Locate the cell with the specified text and output its [X, Y] center coordinate. 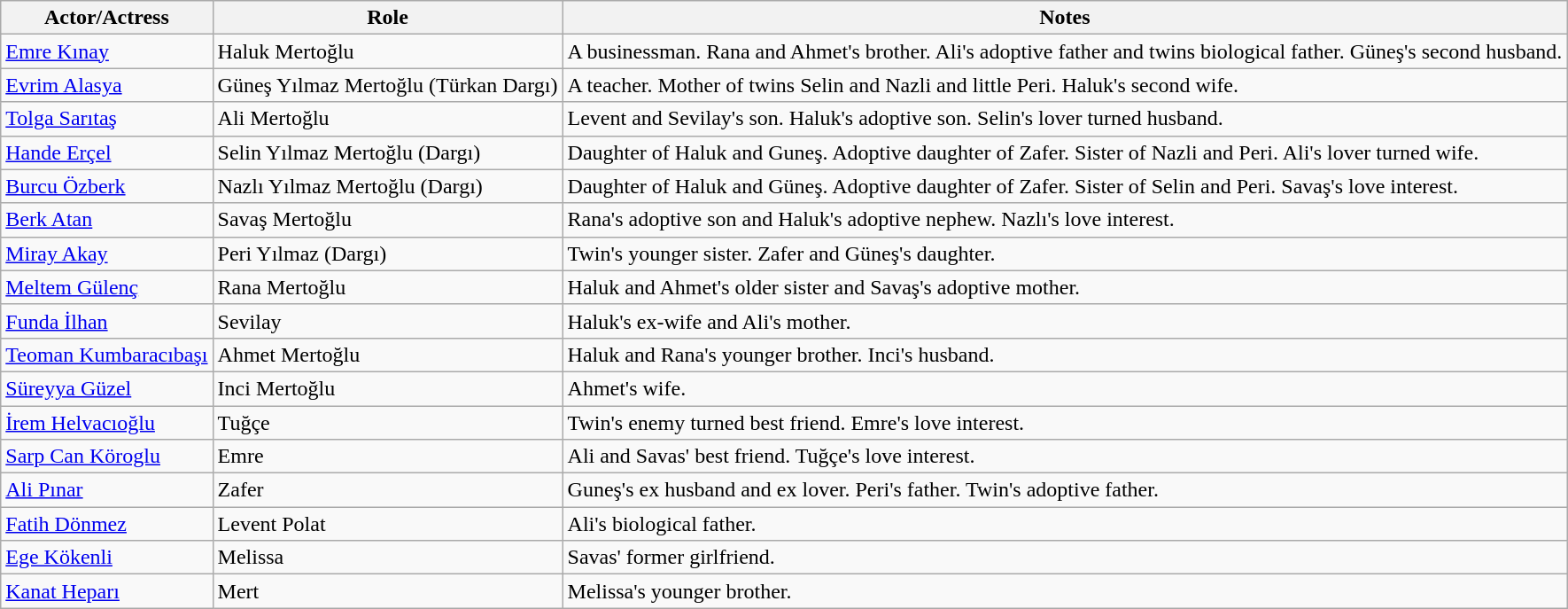
Miray Akay [106, 254]
İrem Helvacıoğlu [106, 423]
Rana's adoptive son and Haluk's adoptive nephew. Nazlı's love interest. [1065, 220]
Burcu Özberk [106, 186]
Kanat Heparı [106, 591]
Twin's enemy turned best friend. Emre's love interest. [1065, 423]
Ali Pınar [106, 490]
Teoman Kumbaracıbaşı [106, 355]
Inci Mertoğlu [388, 388]
Notes [1065, 18]
Melissa [388, 558]
Ege Kökenli [106, 558]
A teacher. Mother of twins Selin and Nazli and little Peri. Haluk's second wife. [1065, 85]
Haluk Mertoğlu [388, 51]
Nazlı Yılmaz Mertoğlu (Dargı) [388, 186]
Sevilay [388, 321]
Guneş's ex husband and ex lover. Peri's father. Twin's adoptive father. [1065, 490]
A businessman. Rana and Ahmet's brother. Ali's adoptive father and twins biological father. Güneş's second husband. [1065, 51]
Zafer [388, 490]
Emre Kınay [106, 51]
Funda İlhan [106, 321]
Selin Yılmaz Mertoğlu (Dargı) [388, 152]
Haluk and Ahmet's older sister and Savaş's adoptive mother. [1065, 287]
Role [388, 18]
Ahmet Mertoğlu [388, 355]
Tuğçe [388, 423]
Süreyya Güzel [106, 388]
Ali Mertoğlu [388, 119]
Meltem Gülenç [106, 287]
Actor/Actress [106, 18]
Levent and Sevilay's son. Haluk's adoptive son. Selin's lover turned husband. [1065, 119]
Haluk's ex-wife and Ali's mother. [1065, 321]
Rana Mertoğlu [388, 287]
Ali and Savas' best friend. Tuğçe's love interest. [1065, 457]
Sarp Can Köroglu [106, 457]
Savas' former girlfriend. [1065, 558]
Mert [388, 591]
Emre [388, 457]
Haluk and Rana's younger brother. Inci's husband. [1065, 355]
Ali's biological father. [1065, 524]
Tolga Sarıtaş [106, 119]
Twin's younger sister. Zafer and Güneş's daughter. [1065, 254]
Ahmet's wife. [1065, 388]
Daughter of Haluk and Güneş. Adoptive daughter of Zafer. Sister of Selin and Peri. Savaş's love interest. [1065, 186]
Levent Polat [388, 524]
Berk Atan [106, 220]
Güneş Yılmaz Mertoğlu (Türkan Dargı) [388, 85]
Savaş Mertoğlu [388, 220]
Fatih Dönmez [106, 524]
Hande Erçel [106, 152]
Daughter of Haluk and Guneş. Adoptive daughter of Zafer. Sister of Nazli and Peri. Ali's lover turned wife. [1065, 152]
Evrim Alasya [106, 85]
Peri Yılmaz (Dargı) [388, 254]
Melissa's younger brother. [1065, 591]
